Search for the cell housing the specified text and yield its [X, Y] center coordinate. 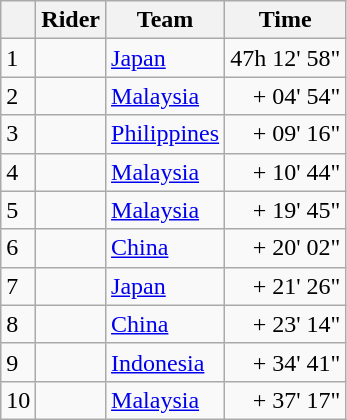
+ 10' 44" [286, 172]
Team [166, 20]
10 [18, 400]
Time [286, 20]
8 [18, 324]
2 [18, 96]
+ 37' 17" [286, 400]
5 [18, 210]
+ 20' 02" [286, 248]
3 [18, 134]
+ 34' 41" [286, 362]
6 [18, 248]
Philippines [166, 134]
Indonesia [166, 362]
7 [18, 286]
+ 19' 45" [286, 210]
+ 21' 26" [286, 286]
1 [18, 58]
Rider [71, 20]
+ 09' 16" [286, 134]
4 [18, 172]
9 [18, 362]
47h 12' 58" [286, 58]
+ 23' 14" [286, 324]
+ 04' 54" [286, 96]
